For the text-containing cell, return its midpoint in [x, y] coordinate format. 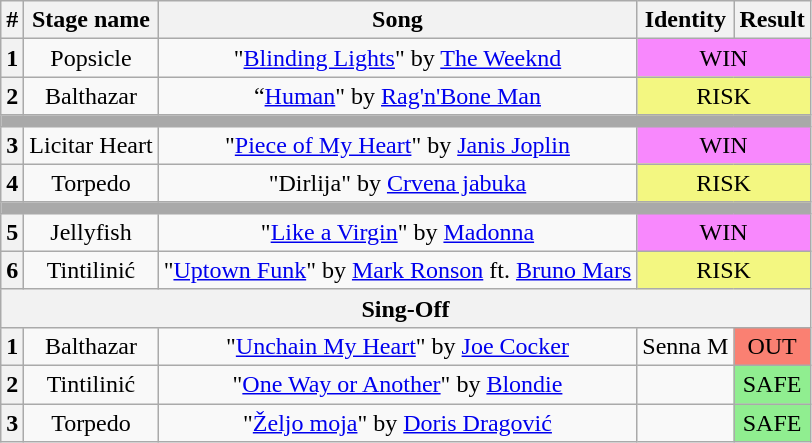
Jellyfish [91, 232]
Sing-Off [406, 308]
"Unchain My Heart" by Joe Cocker [398, 346]
"Željo moja" by Doris Dragović [398, 423]
Identity [686, 20]
"Piece of My Heart" by Janis Joplin [398, 145]
"One Way or Another" by Blondie [398, 384]
6 [12, 270]
"Like a Virgin" by Madonna [398, 232]
Popsicle [91, 58]
Licitar Heart [91, 145]
5 [12, 232]
"Dirlija" by Crvena jabuka [398, 183]
# [12, 20]
4 [12, 183]
“Human" by Rag'n'Bone Man [398, 96]
Song [398, 20]
Result [772, 20]
Senna M [686, 346]
"Uptown Funk" by Mark Ronson ft. Bruno Mars [398, 270]
OUT [772, 346]
"Blinding Lights" by The Weeknd [398, 58]
Stage name [91, 20]
